Capture the cell that displays the provided text and extract its (x, y) central coordinate. 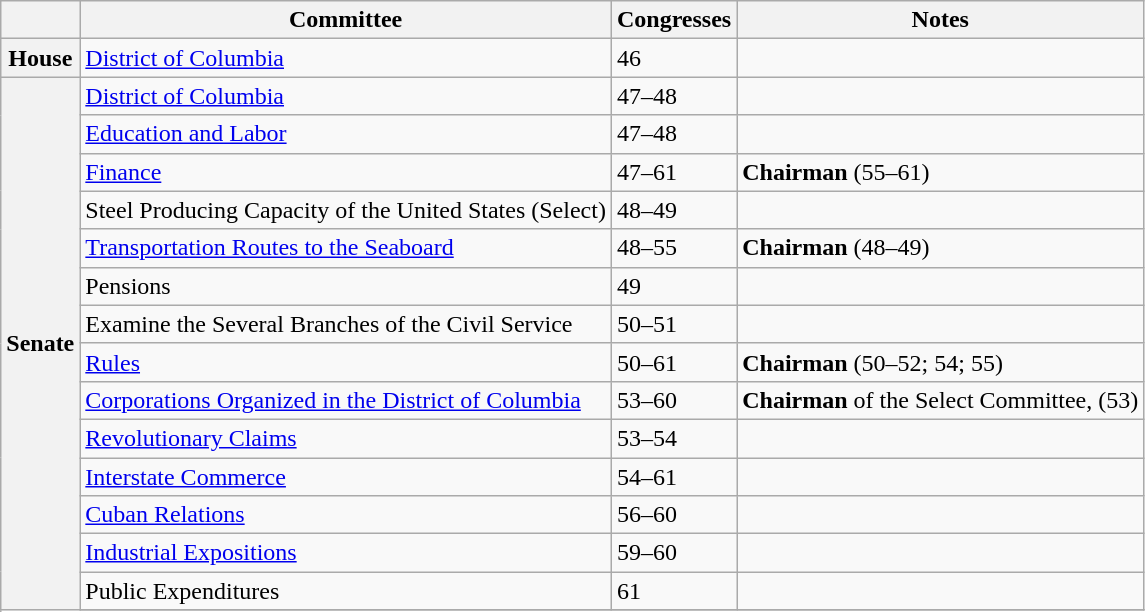
47–61 (674, 172)
Finance (346, 172)
Committee (346, 20)
Corporations Organized in the District of Columbia (346, 400)
53–54 (674, 438)
Notes (940, 20)
50–61 (674, 362)
56–60 (674, 515)
Transportation Routes to the Seaboard (346, 248)
Public Expenditures (346, 591)
Chairman (48–49) (940, 248)
Senate (40, 344)
54–61 (674, 477)
48–49 (674, 210)
Congresses (674, 20)
Cuban Relations (346, 515)
53–60 (674, 400)
Chairman (55–61) (940, 172)
61 (674, 591)
Examine the Several Branches of the Civil Service (346, 324)
Chairman of the Select Committee, (53) (940, 400)
Pensions (346, 286)
Industrial Expositions (346, 553)
Steel Producing Capacity of the United States (Select) (346, 210)
48–55 (674, 248)
Revolutionary Claims (346, 438)
Rules (346, 362)
59–60 (674, 553)
Chairman (50–52; 54; 55) (940, 362)
Education and Labor (346, 134)
Interstate Commerce (346, 477)
50–51 (674, 324)
49 (674, 286)
House (40, 58)
46 (674, 58)
